Provide the (X, Y) coordinate of the cell's center where the given text is located.  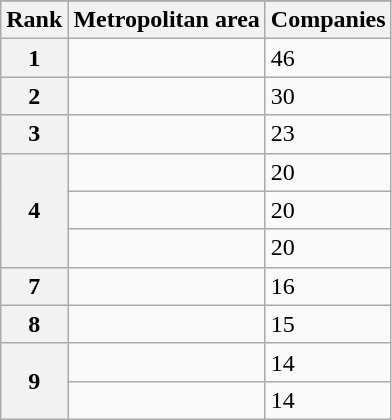
2 (34, 96)
Rank (34, 20)
Companies (328, 20)
Metropolitan area (166, 20)
4 (34, 210)
23 (328, 134)
3 (34, 134)
9 (34, 381)
7 (34, 286)
1 (34, 58)
46 (328, 58)
16 (328, 286)
15 (328, 324)
30 (328, 96)
8 (34, 324)
